Return [X, Y] of the center of cell containing provided text 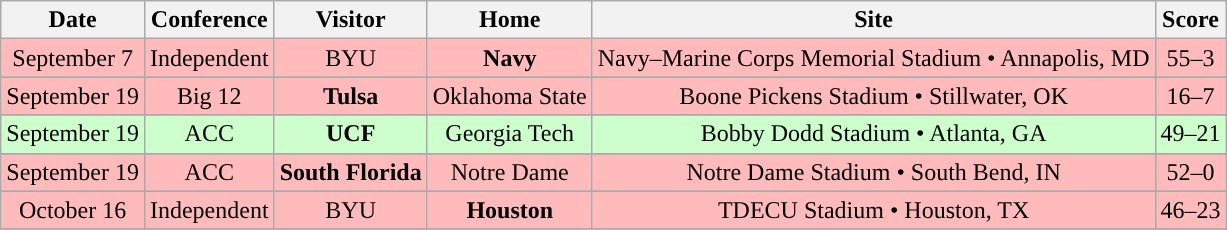
October 16 [73, 210]
Bobby Dodd Stadium • Atlanta, GA [874, 134]
49–21 [1190, 134]
Georgia Tech [510, 134]
55–3 [1190, 58]
Date [73, 20]
Tulsa [350, 96]
46–23 [1190, 210]
Oklahoma State [510, 96]
Visitor [350, 20]
South Florida [350, 172]
Boone Pickens Stadium • Stillwater, OK [874, 96]
Score [1190, 20]
UCF [350, 134]
Navy [510, 58]
Conference [209, 20]
Home [510, 20]
Notre Dame Stadium • South Bend, IN [874, 172]
52–0 [1190, 172]
Big 12 [209, 96]
September 7 [73, 58]
TDECU Stadium • Houston, TX [874, 210]
16–7 [1190, 96]
Notre Dame [510, 172]
Houston [510, 210]
Site [874, 20]
Navy–Marine Corps Memorial Stadium • Annapolis, MD [874, 58]
